Detect which cell encompasses the target text, then output its [x, y] center coordinate. 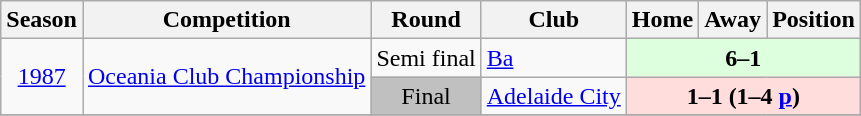
Final [426, 96]
Semi final [426, 58]
Club [554, 20]
Competition [226, 20]
1987 [42, 77]
Adelaide City [554, 96]
1–1 (1–4 p) [743, 96]
Round [426, 20]
Home [662, 20]
Away [733, 20]
Position [814, 20]
6–1 [743, 58]
Ba [554, 58]
Oceania Club Championship [226, 77]
Season [42, 20]
